Extract the (x, y) coordinate from the center of the cell holding the provided text.  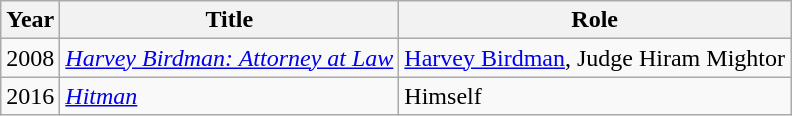
2016 (30, 96)
Year (30, 20)
Harvey Birdman, Judge Hiram Mightor (595, 58)
Title (230, 20)
2008 (30, 58)
Himself (595, 96)
Hitman (230, 96)
Role (595, 20)
Harvey Birdman: Attorney at Law (230, 58)
